Provide the [x, y] coordinate of the cell's center where the given text is located.  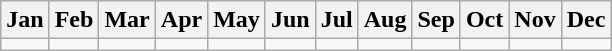
Oct [484, 20]
Jul [336, 20]
Feb [74, 20]
Dec [586, 20]
Sep [436, 20]
Jan [25, 20]
Nov [535, 20]
Jun [290, 20]
Apr [181, 20]
Aug [385, 20]
May [237, 20]
Mar [127, 20]
